Output the (X, Y) coordinate of the center of the cell containing the given text.  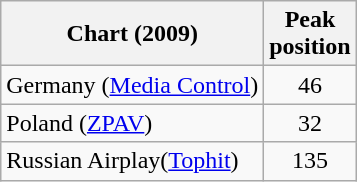
46 (310, 85)
Germany (Media Control) (132, 85)
Russian Airplay(Tophit) (132, 161)
Poland (ZPAV) (132, 123)
Peakposition (310, 34)
32 (310, 123)
135 (310, 161)
Chart (2009) (132, 34)
